Search for the cell housing the specified text and yield its [x, y] center coordinate. 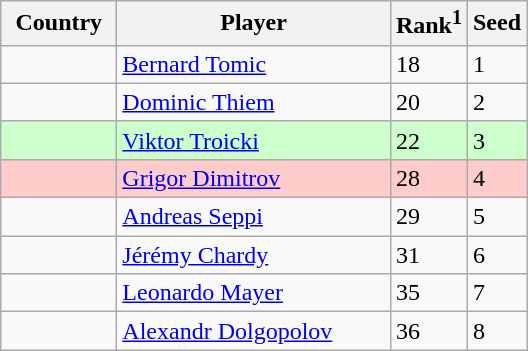
Viktor Troicki [254, 140]
Alexandr Dolgopolov [254, 331]
22 [428, 140]
Rank1 [428, 24]
7 [496, 293]
Jérémy Chardy [254, 255]
6 [496, 255]
29 [428, 217]
Player [254, 24]
Grigor Dimitrov [254, 178]
35 [428, 293]
3 [496, 140]
8 [496, 331]
20 [428, 102]
Seed [496, 24]
31 [428, 255]
Leonardo Mayer [254, 293]
1 [496, 64]
Dominic Thiem [254, 102]
36 [428, 331]
5 [496, 217]
4 [496, 178]
18 [428, 64]
Country [59, 24]
Andreas Seppi [254, 217]
Bernard Tomic [254, 64]
28 [428, 178]
2 [496, 102]
